Find where the given text appears and provide that cell's center as [X, Y] coordinate. 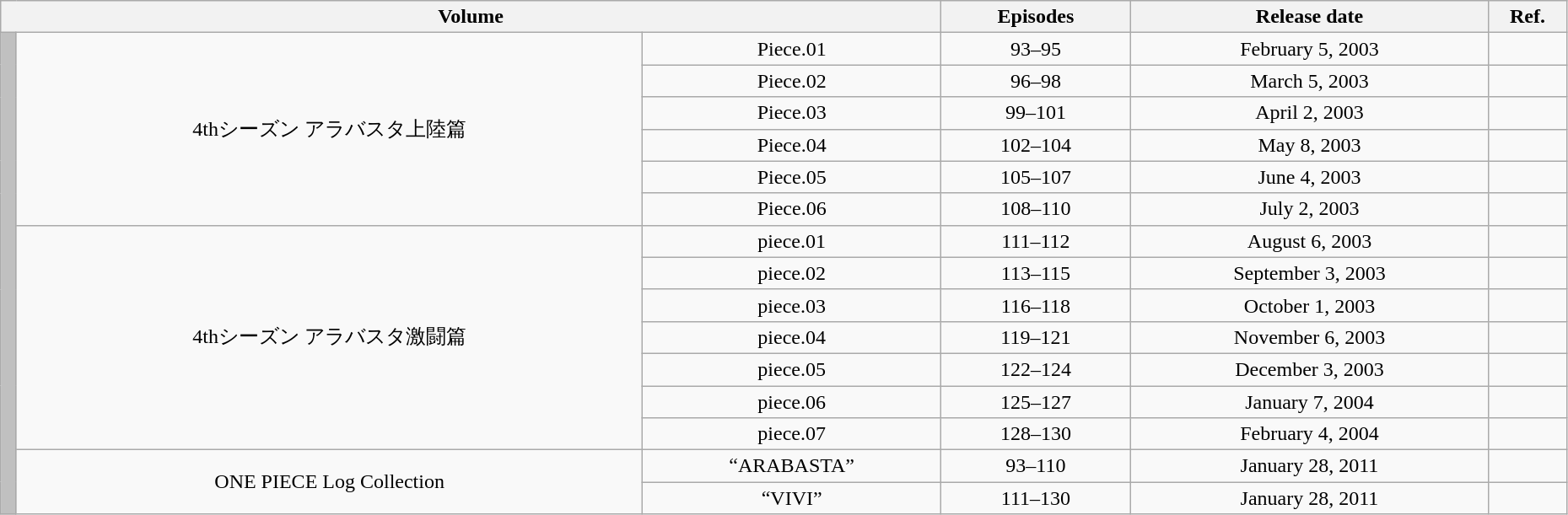
February 4, 2004 [1309, 434]
piece.02 [791, 273]
Ref. [1528, 17]
111–112 [1036, 241]
piece.07 [791, 434]
108–110 [1036, 209]
96–98 [1036, 81]
Piece.05 [791, 177]
January 7, 2004 [1309, 402]
“ARABASTA” [791, 466]
116–118 [1036, 305]
December 3, 2003 [1309, 369]
ONE PIECE Log Collection [329, 482]
piece.04 [791, 337]
Piece.06 [791, 209]
99–101 [1036, 113]
Piece.03 [791, 113]
111–130 [1036, 498]
119–121 [1036, 337]
Piece.02 [791, 81]
Piece.01 [791, 49]
February 5, 2003 [1309, 49]
March 5, 2003 [1309, 81]
November 6, 2003 [1309, 337]
Episodes [1036, 17]
August 6, 2003 [1309, 241]
93–95 [1036, 49]
4thシーズン アラバスタ上陸篇 [329, 129]
113–115 [1036, 273]
piece.06 [791, 402]
Piece.04 [791, 145]
September 3, 2003 [1309, 273]
April 2, 2003 [1309, 113]
October 1, 2003 [1309, 305]
93–110 [1036, 466]
102–104 [1036, 145]
122–124 [1036, 369]
125–127 [1036, 402]
July 2, 2003 [1309, 209]
Release date [1309, 17]
piece.03 [791, 305]
4thシーズン アラバスタ激闘篇 [329, 337]
May 8, 2003 [1309, 145]
piece.05 [791, 369]
piece.01 [791, 241]
June 4, 2003 [1309, 177]
“VIVI” [791, 498]
Volume [471, 17]
128–130 [1036, 434]
105–107 [1036, 177]
